From the cell containing the given text, extract its center point as [X, Y] coordinate. 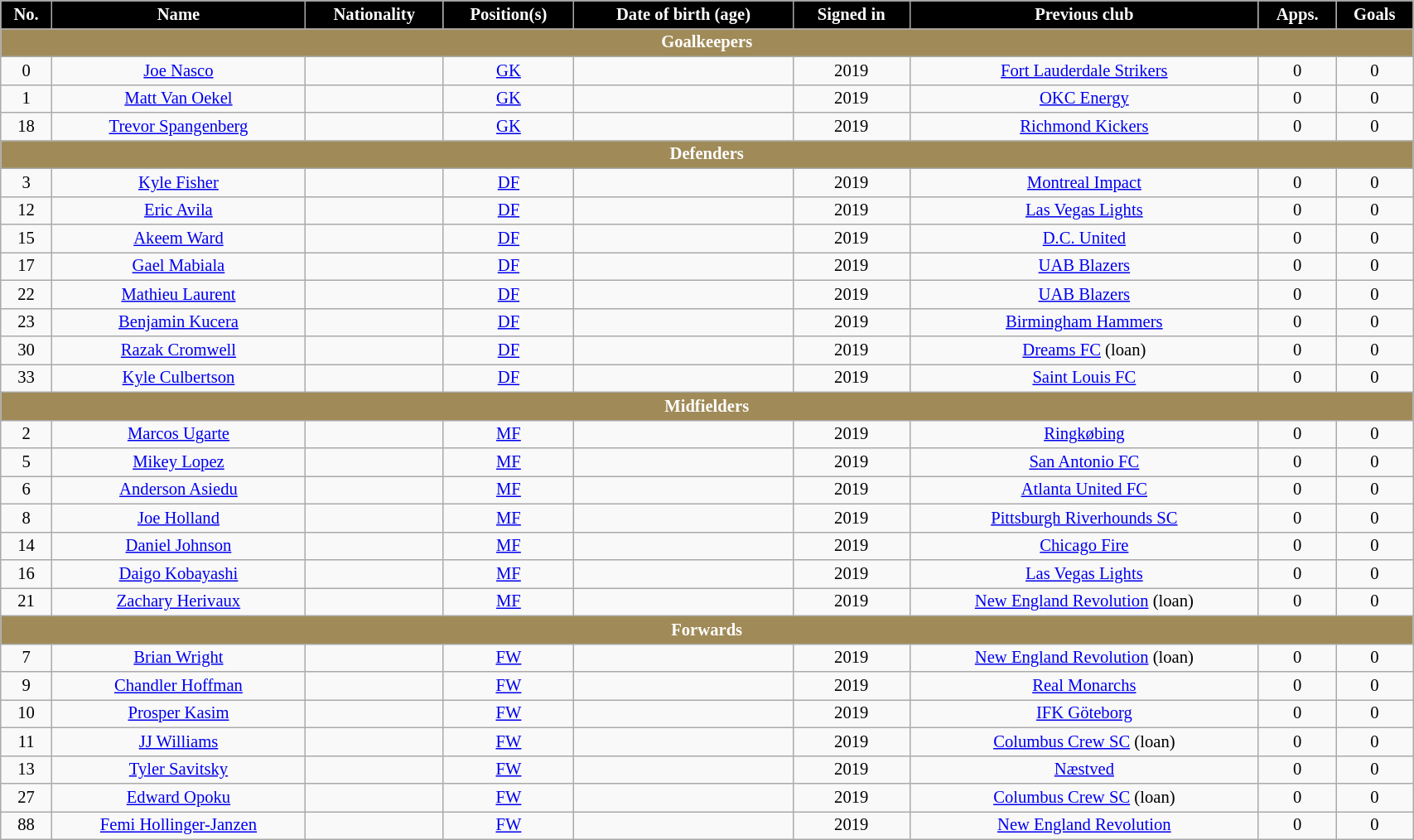
Real Monarchs [1083, 685]
Richmond Kickers [1083, 127]
27 [27, 798]
Akeem Ward [178, 238]
Benjamin Kucera [178, 322]
11 [27, 741]
Zachary Herivaux [178, 601]
Edward Opoku [178, 798]
Previous club [1083, 14]
Mikey Lopez [178, 461]
Femi Hollinger-Janzen [178, 825]
Prosper Kasim [178, 713]
Daniel Johnson [178, 546]
33 [27, 378]
1 [27, 99]
18 [27, 127]
Date of birth (age) [683, 14]
Tyler Savitsky [178, 770]
Marcos Ugarte [178, 434]
No. [27, 14]
Saint Louis FC [1083, 378]
2 [27, 434]
Kyle Fisher [178, 182]
Joe Nasco [178, 70]
Midfielders [707, 406]
Montreal Impact [1083, 182]
6 [27, 490]
15 [27, 238]
10 [27, 713]
Ringkøbing [1083, 434]
23 [27, 322]
88 [27, 825]
Fort Lauderdale Strikers [1083, 70]
7 [27, 658]
Gael Mabiala [178, 266]
Signed in [852, 14]
14 [27, 546]
Apps. [1297, 14]
IFK Göteborg [1083, 713]
Joe Holland [178, 518]
8 [27, 518]
Chicago Fire [1083, 546]
Defenders [707, 154]
San Antonio FC [1083, 461]
Næstved [1083, 770]
Chandler Hoffman [178, 685]
New England Revolution [1083, 825]
D.C. United [1083, 238]
Trevor Spangenberg [178, 127]
30 [27, 350]
Dreams FC (loan) [1083, 350]
Name [178, 14]
21 [27, 601]
Mathieu Laurent [178, 294]
Razak Cromwell [178, 350]
Position(s) [509, 14]
Goalkeepers [707, 42]
Nationality [374, 14]
17 [27, 266]
Atlanta United FC [1083, 490]
Daigo Kobayashi [178, 574]
12 [27, 210]
22 [27, 294]
Forwards [707, 630]
Brian Wright [178, 658]
Matt Van Oekel [178, 99]
13 [27, 770]
Pittsburgh Riverhounds SC [1083, 518]
Goals [1375, 14]
3 [27, 182]
OKC Energy [1083, 99]
Eric Avila [178, 210]
Birmingham Hammers [1083, 322]
JJ Williams [178, 741]
9 [27, 685]
Anderson Asiedu [178, 490]
Kyle Culbertson [178, 378]
5 [27, 461]
16 [27, 574]
